Output the (X, Y) coordinate of the center of the cell containing the given text.  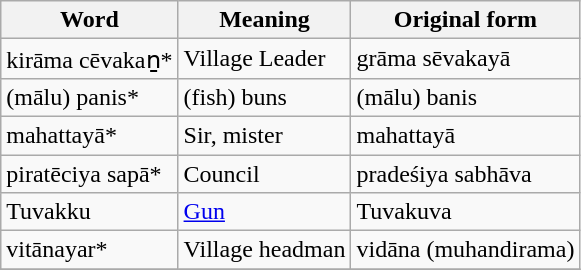
mahattayā (466, 135)
vitānayar* (90, 250)
Village headman (264, 250)
Meaning (264, 20)
(mālu) banis (466, 97)
vidāna (muhandirama) (466, 250)
Tuvakku (90, 212)
mahattayā* (90, 135)
pradeśiya sabhāva (466, 173)
Word (90, 20)
grāma sēvakayā (466, 59)
Original form (466, 20)
(fish) buns (264, 97)
(mālu) panis* (90, 97)
Village Leader (264, 59)
Council (264, 173)
piratēciya sapā* (90, 173)
kirāma cēvakaṉ* (90, 59)
Tuvakuva (466, 212)
Gun (264, 212)
Sir, mister (264, 135)
